Locate the cell with the specified text and output its (x, y) center coordinate. 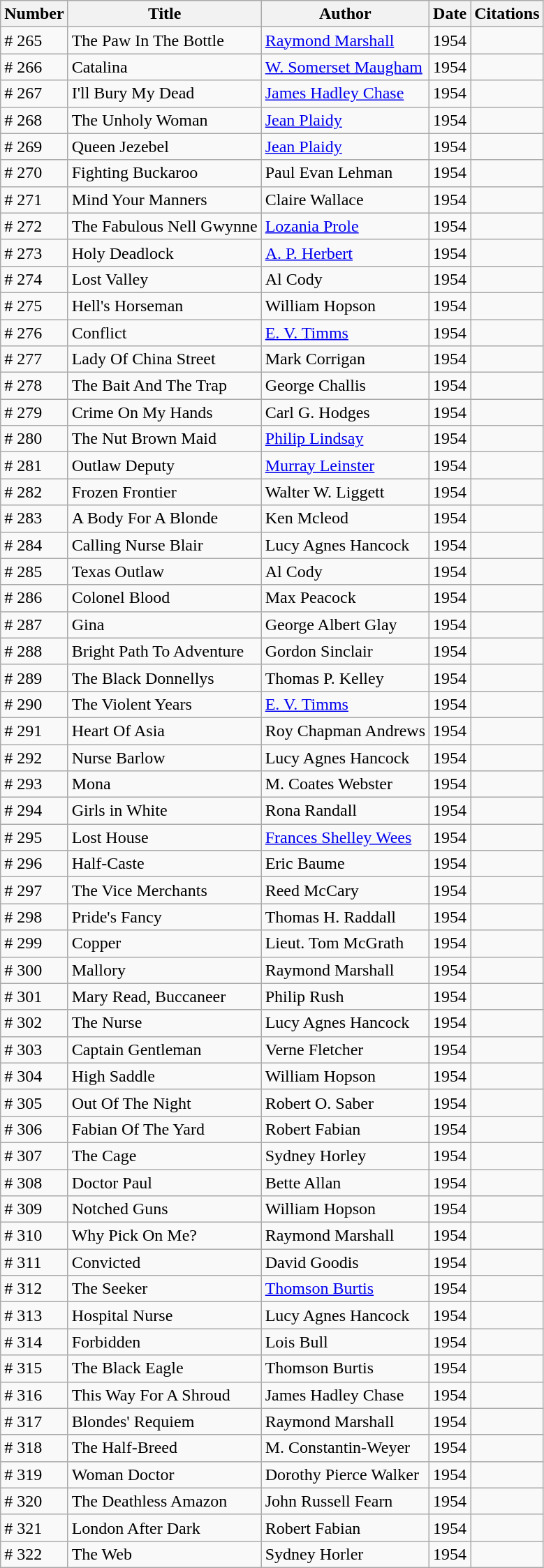
# 269 (34, 147)
Lois Bull (345, 1342)
# 322 (34, 1554)
Eric Baume (345, 864)
# 297 (34, 890)
Forbidden (165, 1342)
Conflict (165, 333)
Lady Of China Street (165, 359)
Citations (507, 14)
Rona Randall (345, 811)
Woman Doctor (165, 1474)
# 309 (34, 1209)
George Albert Glay (345, 625)
# 276 (34, 333)
Title (165, 14)
This Way For A Shroud (165, 1395)
Roy Chapman Andrews (345, 731)
# 292 (34, 757)
The Nurse (165, 1023)
Queen Jezebel (165, 147)
# 273 (34, 253)
The Deathless Amazon (165, 1501)
# 274 (34, 279)
Date (450, 14)
A. P. Herbert (345, 253)
# 267 (34, 94)
The Violent Years (165, 704)
Holy Deadlock (165, 253)
Mind Your Manners (165, 200)
Copper (165, 943)
M. Coates Webster (345, 784)
Outlaw Deputy (165, 465)
# 289 (34, 678)
# 311 (34, 1262)
Texas Outlaw (165, 572)
Gordon Sinclair (345, 651)
# 286 (34, 598)
Pride's Fancy (165, 917)
The Bait And The Trap (165, 386)
# 308 (34, 1183)
# 315 (34, 1368)
Why Pick On Me? (165, 1236)
# 319 (34, 1474)
# 313 (34, 1315)
Girls in White (165, 811)
# 310 (34, 1236)
Heart Of Asia (165, 731)
# 301 (34, 996)
Number (34, 14)
# 281 (34, 465)
# 298 (34, 917)
# 293 (34, 784)
The Vice Merchants (165, 890)
# 300 (34, 970)
# 320 (34, 1501)
Author (345, 14)
John Russell Fearn (345, 1501)
Murray Leinster (345, 465)
Fighting Buckaroo (165, 173)
Fabian Of The Yard (165, 1129)
# 314 (34, 1342)
The Nut Brown Maid (165, 439)
# 290 (34, 704)
Out Of The Night (165, 1103)
# 272 (34, 226)
W. Somerset Maugham (345, 67)
Notched Guns (165, 1209)
Frances Shelley Wees (345, 837)
Mary Read, Buccaneer (165, 996)
Half-Caste (165, 864)
# 318 (34, 1448)
Mallory (165, 970)
# 305 (34, 1103)
George Challis (345, 386)
Verne Fletcher (345, 1050)
# 285 (34, 572)
Max Peacock (345, 598)
Thomas P. Kelley (345, 678)
Thomas H. Raddall (345, 917)
# 296 (34, 864)
# 265 (34, 40)
Lost House (165, 837)
Calling Nurse Blair (165, 545)
Philip Lindsay (345, 439)
Frozen Frontier (165, 492)
Convicted (165, 1262)
Catalina (165, 67)
Claire Wallace (345, 200)
# 302 (34, 1023)
Mona (165, 784)
# 280 (34, 439)
# 271 (34, 200)
Ken Mcleod (345, 518)
High Saddle (165, 1076)
Hospital Nurse (165, 1315)
The Seeker (165, 1289)
Sydney Horler (345, 1554)
M. Constantin-Weyer (345, 1448)
Mark Corrigan (345, 359)
# 317 (34, 1421)
Lozania Prole (345, 226)
# 295 (34, 837)
Robert O. Saber (345, 1103)
# 304 (34, 1076)
Bette Allan (345, 1183)
The Unholy Woman (165, 120)
# 299 (34, 943)
# 288 (34, 651)
Crime On My Hands (165, 412)
# 278 (34, 386)
Lost Valley (165, 279)
# 284 (34, 545)
The Web (165, 1554)
Lieut. Tom McGrath (345, 943)
The Half-Breed (165, 1448)
The Black Donnellys (165, 678)
# 307 (34, 1156)
# 275 (34, 306)
The Paw In The Bottle (165, 40)
The Black Eagle (165, 1368)
Bright Path To Adventure (165, 651)
David Goodis (345, 1262)
# 287 (34, 625)
# 306 (34, 1129)
Reed McCary (345, 890)
Blondes' Requiem (165, 1421)
I'll Bury My Dead (165, 94)
# 312 (34, 1289)
# 316 (34, 1395)
The Cage (165, 1156)
Captain Gentleman (165, 1050)
Hell's Horseman (165, 306)
# 303 (34, 1050)
The Fabulous Nell Gwynne (165, 226)
Doctor Paul (165, 1183)
# 321 (34, 1528)
Dorothy Pierce Walker (345, 1474)
# 279 (34, 412)
# 266 (34, 67)
# 291 (34, 731)
Walter W. Liggett (345, 492)
# 294 (34, 811)
# 282 (34, 492)
# 277 (34, 359)
# 270 (34, 173)
Philip Rush (345, 996)
A Body For A Blonde (165, 518)
Paul Evan Lehman (345, 173)
London After Dark (165, 1528)
Sydney Horley (345, 1156)
Nurse Barlow (165, 757)
# 283 (34, 518)
Carl G. Hodges (345, 412)
# 268 (34, 120)
Gina (165, 625)
Colonel Blood (165, 598)
